From the cell containing the given text, extract its center point as (X, Y) coordinate. 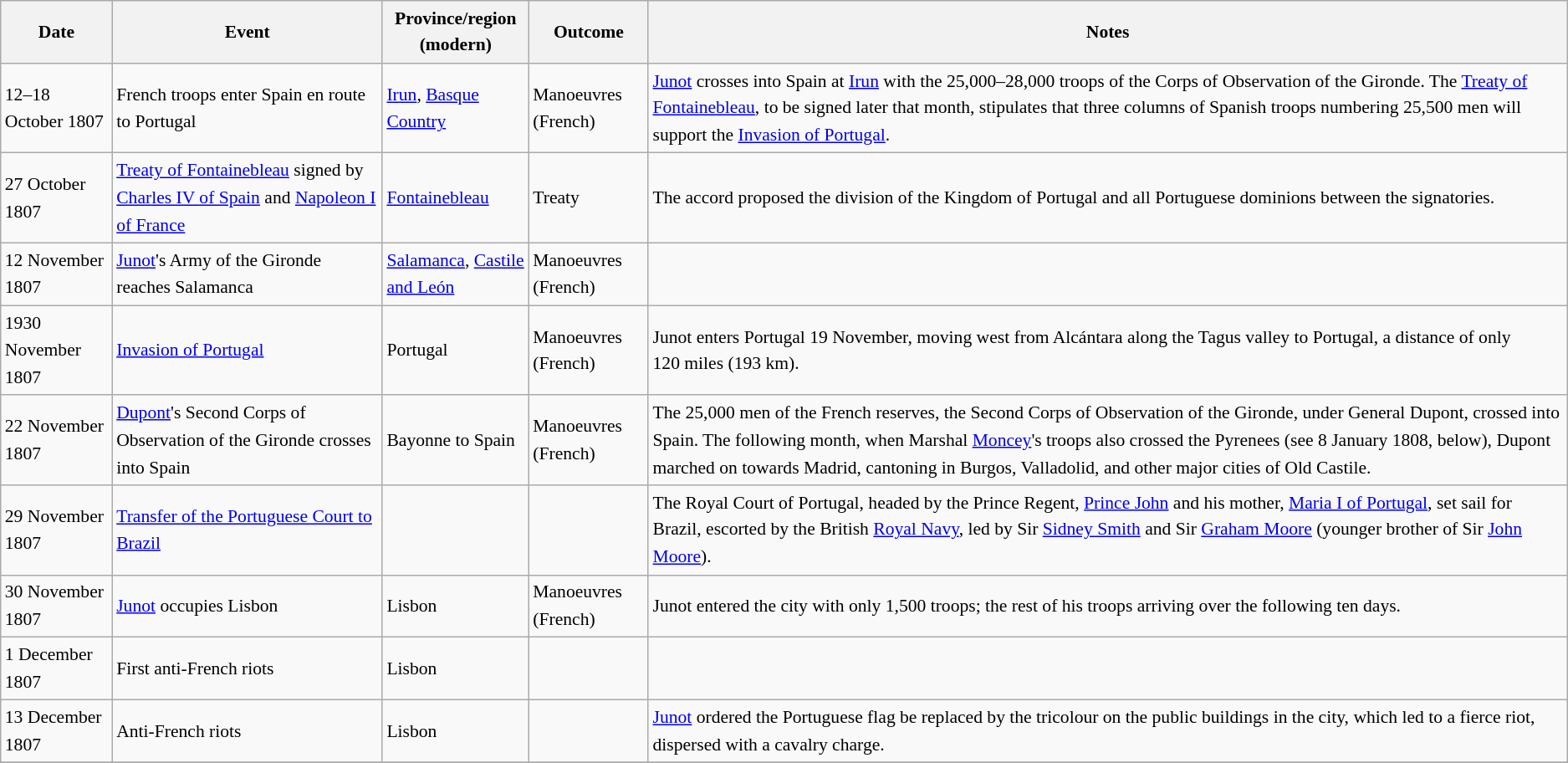
Notes (1107, 32)
Dupont's Second Corps of Observation of the Gironde crosses into Spain (248, 440)
Junot entered the city with only 1,500 troops; the rest of his troops arriving over the following ten days. (1107, 606)
29 November 1807 (57, 530)
Salamanca, Castile and León (455, 274)
1 December 1807 (57, 669)
Fontainebleau (455, 197)
Portugal (455, 351)
Treaty of Fontainebleau signed by Charles IV of Spain and Napoleon I of France (248, 197)
The accord proposed the division of the Kingdom of Portugal and all Portuguese dominions between the signatories. (1107, 197)
Bayonne to Spain (455, 440)
Invasion of Portugal (248, 351)
12–18 October 1807 (57, 109)
30 November 1807 (57, 606)
Outcome (589, 32)
Anti-French riots (248, 731)
Irun, Basque Country (455, 109)
Date (57, 32)
13 December 1807 (57, 731)
Transfer of the Portuguese Court to Brazil (248, 530)
Event (248, 32)
1930 November 1807 (57, 351)
Province/region (modern) (455, 32)
Junot enters Portugal 19 November, moving west from Alcántara along the Tagus valley to Portugal, a distance of only 120 miles (193 km). (1107, 351)
12 November 1807 (57, 274)
Junot occupies Lisbon (248, 606)
Junot's Army of the Gironde reaches Salamanca (248, 274)
First anti-French riots (248, 669)
Treaty (589, 197)
French troops enter Spain en route to Portugal (248, 109)
22 November 1807 (57, 440)
27 October 1807 (57, 197)
